Determine the [x, y] coordinate at the center of the cell enclosing the given text.  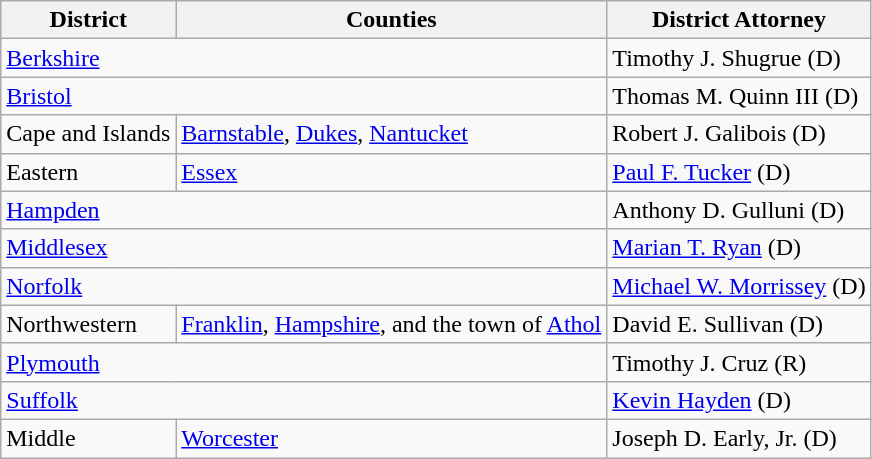
Thomas M. Quinn III (D) [739, 96]
Northwestern [88, 324]
Eastern [88, 172]
Robert J. Galibois (D) [739, 134]
Joseph D. Early, Jr. (D) [739, 438]
Timothy J. Cruz (R) [739, 362]
District Attorney [739, 20]
Worcester [392, 438]
Barnstable, Dukes, Nantucket [392, 134]
Suffolk [304, 400]
Essex [392, 172]
Bristol [304, 96]
Kevin Hayden (D) [739, 400]
Norfolk [304, 286]
Franklin, Hampshire, and the town of Athol [392, 324]
District [88, 20]
Anthony D. Gulluni (D) [739, 210]
Michael W. Morrissey (D) [739, 286]
Paul F. Tucker (D) [739, 172]
Marian T. Ryan (D) [739, 248]
Berkshire [304, 58]
Middlesex [304, 248]
Timothy J. Shugrue (D) [739, 58]
Cape and Islands [88, 134]
David E. Sullivan (D) [739, 324]
Middle [88, 438]
Plymouth [304, 362]
Hampden [304, 210]
Counties [392, 20]
